Pinpoint the cell where the given text exists, returning its (x, y) midpoint coordinate. 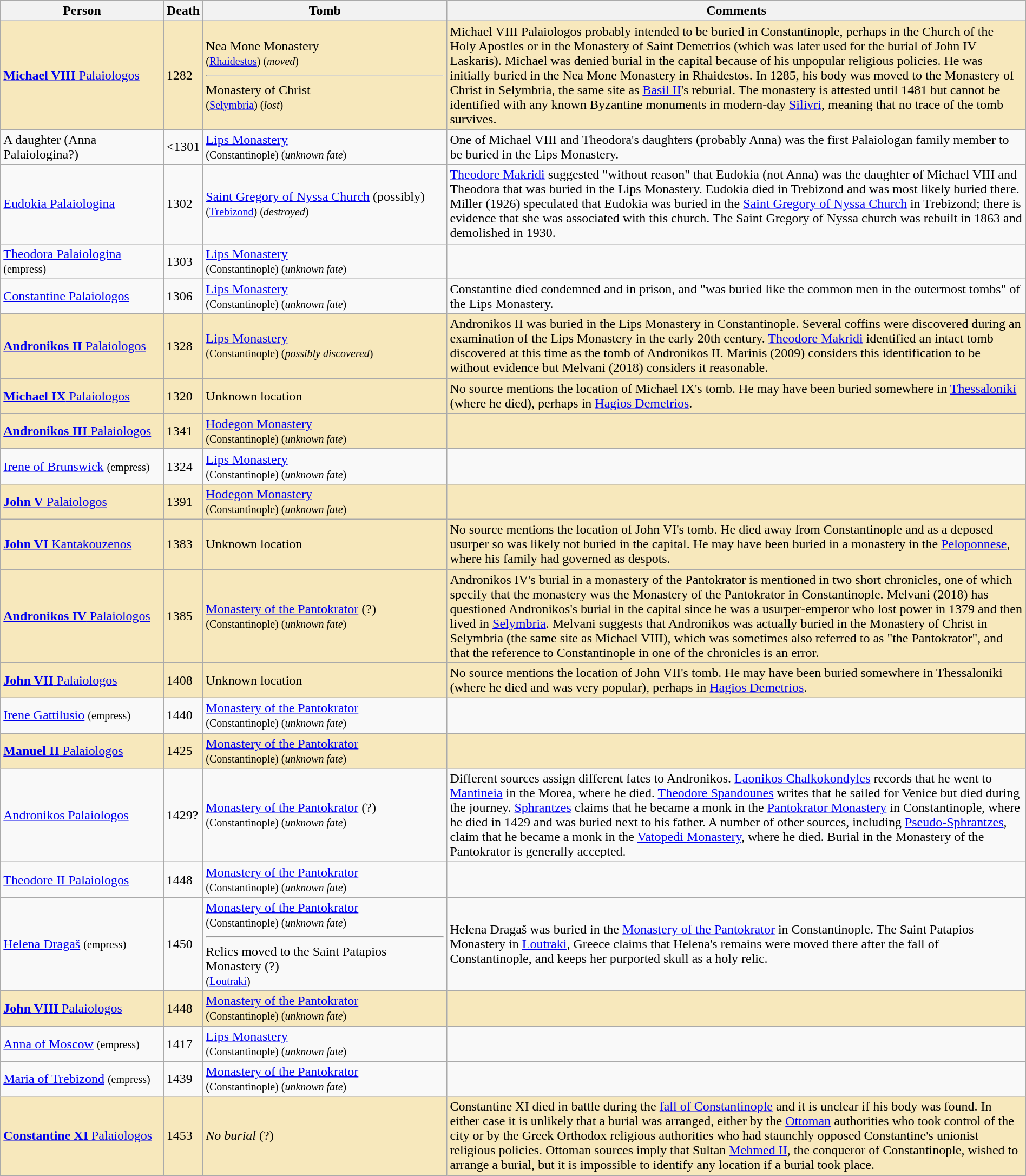
Tomb (325, 11)
Monastery of the Pantokrator (Constantinople) (unknown fate)Relics moved to the Saint Patapios Monastery (?)(Loutraki) (325, 944)
One of Michael VIII and Theodora's daughters (probably Anna) was the first Palaiologan family member to be buried in the Lips Monastery. (736, 147)
1282 (183, 75)
Andronikos IV Palaiologos (82, 616)
Person (82, 11)
Anna of Moscow (empress) (82, 1043)
John VII Palaiologos (82, 681)
Manuel II Palaiologos (82, 751)
1328 (183, 346)
Comments (736, 11)
1383 (183, 544)
1408 (183, 681)
Constantine XI Palaiologos (82, 1136)
1391 (183, 501)
<1301 (183, 147)
1302 (183, 204)
Michael VIII Palaiologos (82, 75)
John V Palaiologos (82, 501)
No burial (?) (325, 1136)
1320 (183, 396)
1425 (183, 751)
1450 (183, 944)
Death (183, 11)
1306 (183, 297)
1439 (183, 1079)
Lips Monastery(Constantinople) (possibly discovered) (325, 346)
John VI Kantakouzenos (82, 544)
Helena Dragaš (empress) (82, 944)
A daughter (Anna Palaiologina?) (82, 147)
1385 (183, 616)
Andronikos Palaiologos (82, 815)
Eudokia Palaiologina (82, 204)
Michael IX Palaiologos (82, 396)
Irene Gattilusio (empress) (82, 715)
Theodore II Palaiologos (82, 880)
Andronikos II Palaiologos (82, 346)
Constantine Palaiologos (82, 297)
Maria of Trebizond (empress) (82, 1079)
Andronikos III Palaiologos (82, 431)
Constantine died condemned and in prison, and "was buried like the common men in the outermost tombs" of the Lips Monastery. (736, 297)
Theodora Palaiologina (empress) (82, 261)
1341 (183, 431)
Saint Gregory of Nyssa Church (possibly)(Trebizond) (destroyed) (325, 204)
Nea Mone Monastery(Rhaidestos) (moved)Monastery of Christ(Selymbria) (lost) (325, 75)
Irene of Brunswick (empress) (82, 467)
1429? (183, 815)
John VIII Palaiologos (82, 1009)
1417 (183, 1043)
1440 (183, 715)
1303 (183, 261)
No source mentions the location of Michael IX's tomb. He may have been buried somewhere in Thessaloniki (where he died), perhaps in Hagios Demetrios. (736, 396)
1453 (183, 1136)
1324 (183, 467)
